Provide the [X, Y] coordinate of the cell's center where the given text is located.  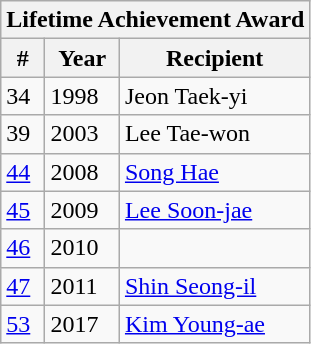
Lee Tae-won [214, 134]
Jeon Taek-yi [214, 96]
2008 [82, 172]
2011 [82, 286]
Kim Young-ae [214, 324]
Lifetime Achievement Award [156, 20]
2010 [82, 248]
# [23, 58]
2009 [82, 210]
Recipient [214, 58]
34 [23, 96]
53 [23, 324]
1998 [82, 96]
47 [23, 286]
Year [82, 58]
Song Hae [214, 172]
Shin Seong-il [214, 286]
2003 [82, 134]
2017 [82, 324]
Lee Soon-jae [214, 210]
46 [23, 248]
39 [23, 134]
44 [23, 172]
45 [23, 210]
